Find where the given text appears and provide that cell's center as (X, Y) coordinate. 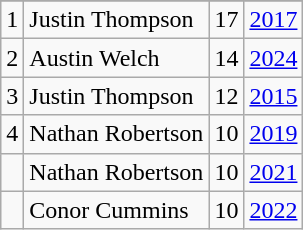
Austin Welch (116, 58)
2019 (274, 134)
17 (226, 20)
2015 (274, 96)
4 (12, 134)
2024 (274, 58)
1 (12, 20)
3 (12, 96)
2021 (274, 172)
2017 (274, 20)
2022 (274, 210)
14 (226, 58)
Conor Cummins (116, 210)
12 (226, 96)
2 (12, 58)
